Determine the [X, Y] coordinate at the center of the cell enclosing the given text.  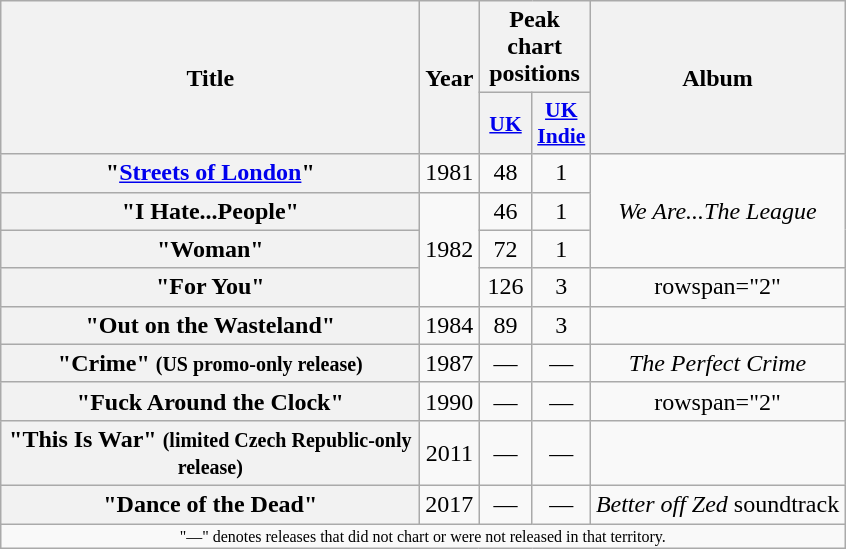
1987 [450, 363]
UK Indie [561, 124]
UK [506, 124]
"Out on the Wasteland" [210, 325]
"For You" [210, 287]
89 [506, 325]
"—" denotes releases that did not chart or were not released in that territory. [423, 536]
2011 [450, 452]
1982 [450, 249]
Year [450, 78]
48 [506, 173]
"Dance of the Dead" [210, 504]
126 [506, 287]
2017 [450, 504]
Peak chart positions [534, 47]
Album [717, 78]
"Woman" [210, 249]
1984 [450, 325]
72 [506, 249]
46 [506, 211]
Better off Zed soundtrack [717, 504]
The Perfect Crime [717, 363]
"Streets of London" [210, 173]
We Are...The League [717, 211]
"Crime" (US promo-only release) [210, 363]
"I Hate...People" [210, 211]
Title [210, 78]
"Fuck Around the Clock" [210, 401]
"This Is War" (limited Czech Republic-only release) [210, 452]
1990 [450, 401]
1981 [450, 173]
